Identify which cell holds the provided text, then report its (X, Y) central coordinate. 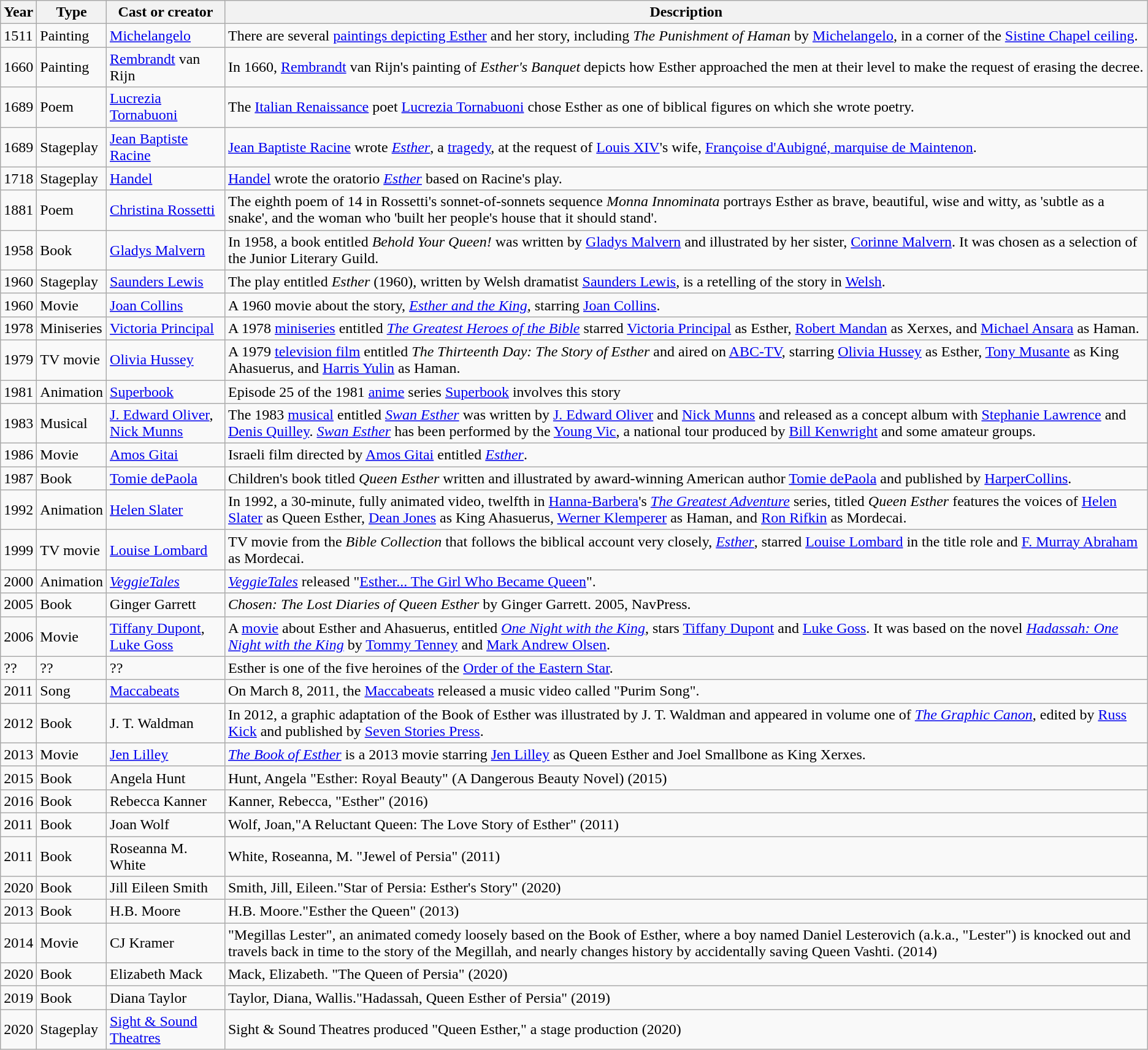
2012 (18, 722)
Jill Eileen Smith (166, 888)
Olivia Hussey (166, 359)
Sight & Sound Theatres (166, 1029)
Tiffany Dupont,Luke Goss (166, 637)
Elizabeth Mack (166, 975)
1981 (18, 392)
1718 (18, 178)
Rebecca Kanner (166, 801)
Joan Wolf (166, 824)
Amos Gitai (166, 455)
2016 (18, 801)
Handel (166, 178)
Sight & Sound Theatres produced "Queen Esther," a stage production (2020) (686, 1029)
1999 (18, 550)
Gladys Malvern (166, 250)
Jean Baptiste Racine wrote Esther, a tragedy, at the request of Louis XIV's wife, Françoise d'Aubigné, marquise de Maintenon. (686, 147)
Miniseries (72, 328)
The Italian Renaissance poet Lucrezia Tornabuoni chose Esther as one of biblical figures on which she wrote poetry. (686, 107)
Chosen: The Lost Diaries of Queen Esther by Ginger Garrett. 2005, NavPress. (686, 605)
Jean Baptiste Racine (166, 147)
Roseanna M. White (166, 856)
Tomie dePaola (166, 478)
Wolf, Joan,"A Reluctant Queen: The Love Story of Esther" (2011) (686, 824)
2019 (18, 998)
Handel wrote the oratorio Esther based on Racine's play. (686, 178)
Michelangelo (166, 36)
2015 (18, 778)
A 1960 movie about the story, Esther and the King, starring Joan Collins. (686, 305)
Christina Rossetti (166, 210)
Helen Slater (166, 510)
Hunt, Angela "Esther: Royal Beauty" (A Dangerous Beauty Novel) (2015) (686, 778)
Cast or creator (166, 12)
Saunders Lewis (166, 282)
Episode 25 of the 1981 anime series Superbook involves this story (686, 392)
The play entitled Esther (1960), written by Welsh dramatist Saunders Lewis, is a retelling of the story in Welsh. (686, 282)
1511 (18, 36)
1987 (18, 478)
H.B. Moore (166, 911)
2006 (18, 637)
1992 (18, 510)
J. Edward Oliver,Nick Munns (166, 423)
VeggieTales released "Esther... The Girl Who Became Queen". (686, 581)
Esther is one of the five heroines of the Order of the Eastern Star. (686, 668)
Song (72, 691)
1979 (18, 359)
Children's book titled Queen Esther written and illustrated by award-winning American author Tomie dePaola and published by HarperCollins. (686, 478)
1983 (18, 423)
Israeli film directed by Amos Gitai entitled Esther. (686, 455)
H.B. Moore."Esther the Queen" (2013) (686, 911)
Description (686, 12)
Year (18, 12)
On March 8, 2011, the Maccabeats released a music video called "Purim Song". (686, 691)
The Book of Esther is a 2013 movie starring Jen Lilley as Queen Esther and Joel Smallbone as King Xerxes. (686, 754)
Diana Taylor (166, 998)
2014 (18, 943)
Musical (72, 423)
Maccabeats (166, 691)
Louise Lombard (166, 550)
Ginger Garrett (166, 605)
1986 (18, 455)
1881 (18, 210)
2005 (18, 605)
Joan Collins (166, 305)
1978 (18, 328)
VeggieTales (166, 581)
Angela Hunt (166, 778)
Smith, Jill, Eileen."Star of Persia: Esther's Story" (2020) (686, 888)
Taylor, Diana, Wallis."Hadassah, Queen Esther of Persia" (2019) (686, 998)
Jen Lilley (166, 754)
1660 (18, 67)
1958 (18, 250)
Mack, Elizabeth. "The Queen of Persia" (2020) (686, 975)
Rembrandt van Rijn (166, 67)
Victoria Principal (166, 328)
Type (72, 12)
J. T. Waldman (166, 722)
2000 (18, 581)
CJ Kramer (166, 943)
Kanner, Rebecca, "Esther" (2016) (686, 801)
White, Roseanna, M. "Jewel of Persia" (2011) (686, 856)
Lucrezia Tornabuoni (166, 107)
Superbook (166, 392)
